Search for the cell housing the specified text and yield its [X, Y] center coordinate. 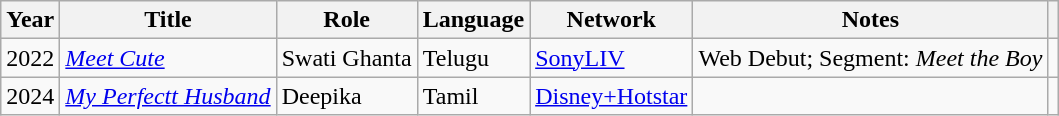
Deepika [346, 96]
2024 [30, 96]
Notes [870, 20]
Telugu [473, 58]
2022 [30, 58]
Swati Ghanta [346, 58]
Meet Cute [168, 58]
SonyLIV [612, 58]
Title [168, 20]
Tamil [473, 96]
My Perfectt Husband [168, 96]
Web Debut; Segment: Meet the Boy [870, 58]
Language [473, 20]
Network [612, 20]
Role [346, 20]
Disney+Hotstar [612, 96]
Year [30, 20]
